Determine the (x, y) coordinate at the center of the cell enclosing the given text.  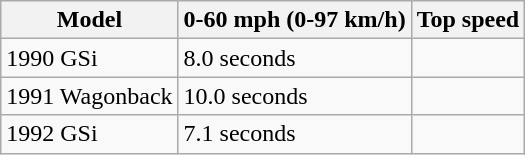
0-60 mph (0-97 km/h) (294, 20)
1992 GSi (90, 134)
1990 GSi (90, 58)
8.0 seconds (294, 58)
7.1 seconds (294, 134)
10.0 seconds (294, 96)
Model (90, 20)
Top speed (468, 20)
1991 Wagonback (90, 96)
